From the cell containing the given text, extract its center point as (x, y) coordinate. 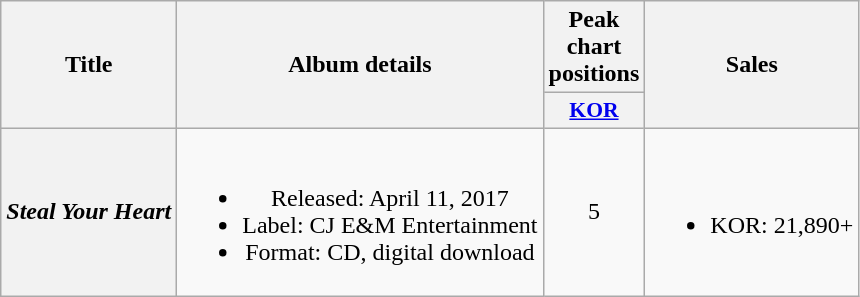
Album details (360, 65)
Steal Your Heart (89, 212)
Sales (752, 65)
KOR (594, 111)
Peak chart positions (594, 47)
KOR: 21,890+ (752, 212)
5 (594, 212)
Title (89, 65)
Released: April 11, 2017Label: CJ E&M EntertainmentFormat: CD, digital download (360, 212)
